Identify which cell holds the provided text, then report its [X, Y] central coordinate. 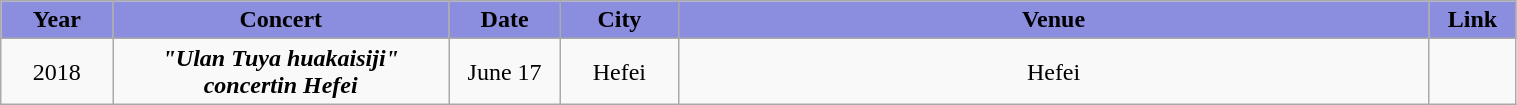
"Ulan Tuya huakaisiji" concertin Hefei [281, 72]
June 17 [504, 72]
Venue [1054, 20]
2018 [57, 72]
Year [57, 20]
Link [1472, 20]
City [620, 20]
Concert [281, 20]
Date [504, 20]
